Extract the [X, Y] coordinate from the center of the cell holding the provided text.  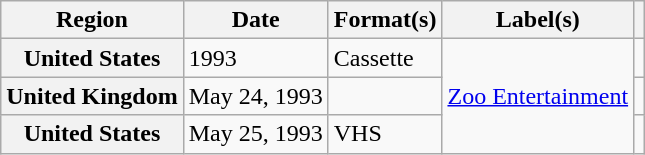
Cassette [385, 58]
Zoo Entertainment [538, 96]
Region [92, 20]
VHS [385, 134]
Format(s) [385, 20]
Date [256, 20]
May 25, 1993 [256, 134]
May 24, 1993 [256, 96]
United Kingdom [92, 96]
1993 [256, 58]
Label(s) [538, 20]
